Return (X, Y) of the center of cell containing provided text 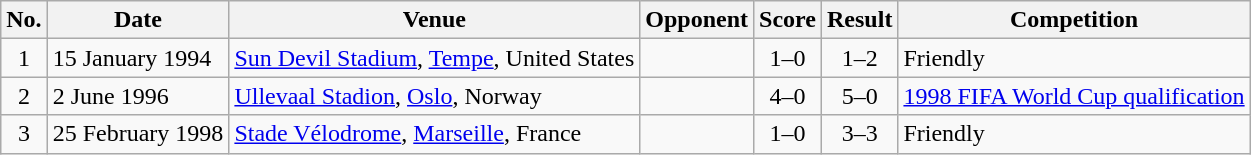
Ullevaal Stadion, Oslo, Norway (434, 96)
5–0 (860, 96)
No. (24, 20)
3 (24, 134)
Opponent (697, 20)
2 June 1996 (138, 96)
3–3 (860, 134)
1998 FIFA World Cup qualification (1074, 96)
Stade Vélodrome, Marseille, France (434, 134)
1–2 (860, 58)
Score (788, 20)
Venue (434, 20)
1 (24, 58)
2 (24, 96)
Result (860, 20)
25 February 1998 (138, 134)
Competition (1074, 20)
15 January 1994 (138, 58)
4–0 (788, 96)
Sun Devil Stadium, Tempe, United States (434, 58)
Date (138, 20)
